Pinpoint the cell where the given text exists, returning its (x, y) midpoint coordinate. 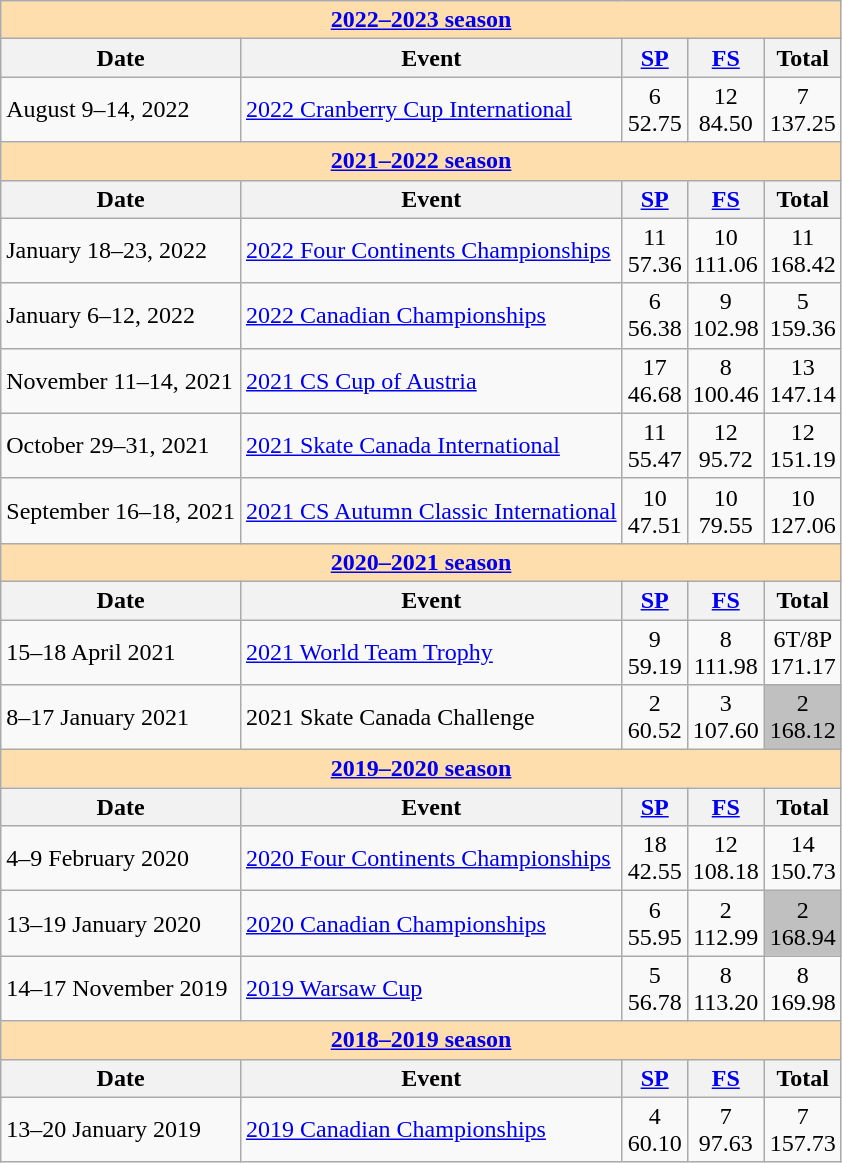
2021 CS Autumn Classic International (431, 510)
January 6–12, 2022 (121, 316)
12 151.19 (802, 446)
13–20 January 2019 (121, 1130)
11 55.47 (654, 446)
10 47.51 (654, 510)
5 56.78 (654, 988)
2022–2023 season (422, 20)
18 42.55 (654, 858)
3 107.60 (726, 718)
2021 Skate Canada International (431, 446)
6 56.38 (654, 316)
13 147.14 (802, 380)
8 111.98 (726, 652)
14 150.73 (802, 858)
November 11–14, 2021 (121, 380)
8–17 January 2021 (121, 718)
15–18 April 2021 (121, 652)
January 18–23, 2022 (121, 250)
5 159.36 (802, 316)
2022 Cranberry Cup International (431, 110)
October 29–31, 2021 (121, 446)
6 55.95 (654, 924)
4 60.10 (654, 1130)
12 108.18 (726, 858)
14–17 November 2019 (121, 988)
2021 CS Cup of Austria (431, 380)
12 84.50 (726, 110)
9 102.98 (726, 316)
2019 Canadian Championships (431, 1130)
13–19 January 2020 (121, 924)
6T/8P 171.17 (802, 652)
7 157.73 (802, 1130)
2018–2019 season (422, 1040)
2021 Skate Canada Challenge (431, 718)
11 168.42 (802, 250)
17 46.68 (654, 380)
2019 Warsaw Cup (431, 988)
11 57.36 (654, 250)
2 168.94 (802, 924)
8 113.20 (726, 988)
2 168.12 (802, 718)
2021–2022 season (422, 161)
September 16–18, 2021 (121, 510)
2022 Canadian Championships (431, 316)
2 60.52 (654, 718)
2020 Four Continents Championships (431, 858)
2020–2021 season (422, 562)
2019–2020 season (422, 769)
10 79.55 (726, 510)
10 111.06 (726, 250)
7 137.25 (802, 110)
9 59.19 (654, 652)
7 97.63 (726, 1130)
August 9–14, 2022 (121, 110)
6 52.75 (654, 110)
2 112.99 (726, 924)
8 100.46 (726, 380)
2021 World Team Trophy (431, 652)
10 127.06 (802, 510)
8 169.98 (802, 988)
4–9 February 2020 (121, 858)
2022 Four Continents Championships (431, 250)
2020 Canadian Championships (431, 924)
12 95.72 (726, 446)
